Return [x, y] of the center of cell containing provided text 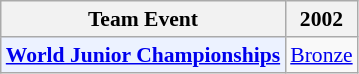
Team Event [143, 19]
2002 [321, 19]
World Junior Championships [143, 55]
Bronze [321, 55]
